Determine the [X, Y] coordinate at the center of the cell enclosing the given text.  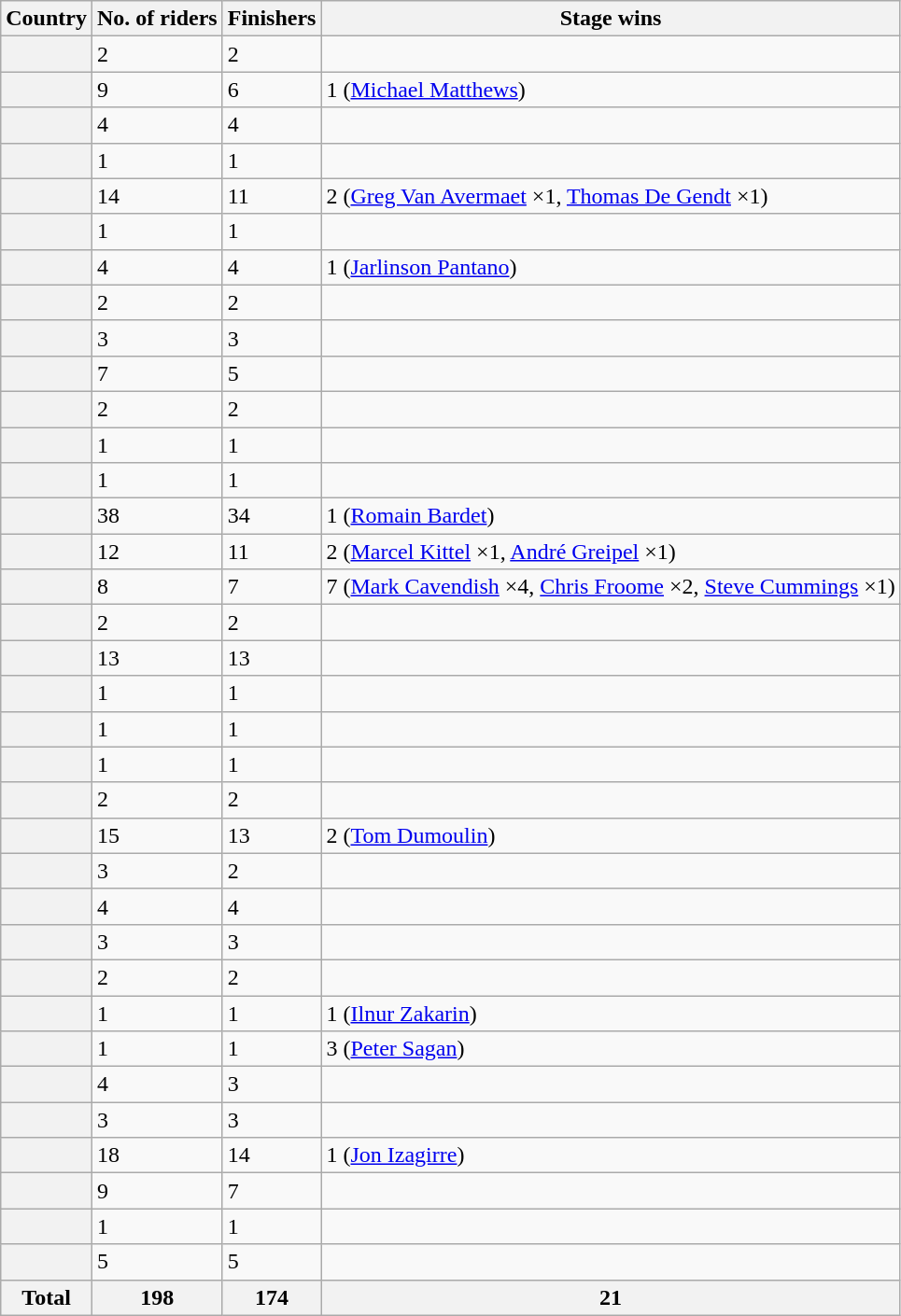
12 [157, 552]
1 (Jon Izagirre) [611, 1155]
1 (Ilnur Zakarin) [611, 1013]
2 (Greg Van Avermaet ×1, Thomas De Gendt ×1) [611, 196]
38 [157, 516]
1 (Michael Matthews) [611, 90]
1 (Jarlinson Pantano) [611, 267]
3 (Peter Sagan) [611, 1049]
Total [47, 1297]
7 (Mark Cavendish ×4, Chris Froome ×2, Steve Cummings ×1) [611, 587]
Stage wins [611, 19]
21 [611, 1297]
15 [157, 835]
6 [272, 90]
No. of riders [157, 19]
174 [272, 1297]
1 (Romain Bardet) [611, 516]
18 [157, 1155]
Country [47, 19]
198 [157, 1297]
2 (Tom Dumoulin) [611, 835]
8 [157, 587]
34 [272, 516]
2 (Marcel Kittel ×1, André Greipel ×1) [611, 552]
Finishers [272, 19]
